Determine the [x, y] coordinate at the center of the cell enclosing the given text.  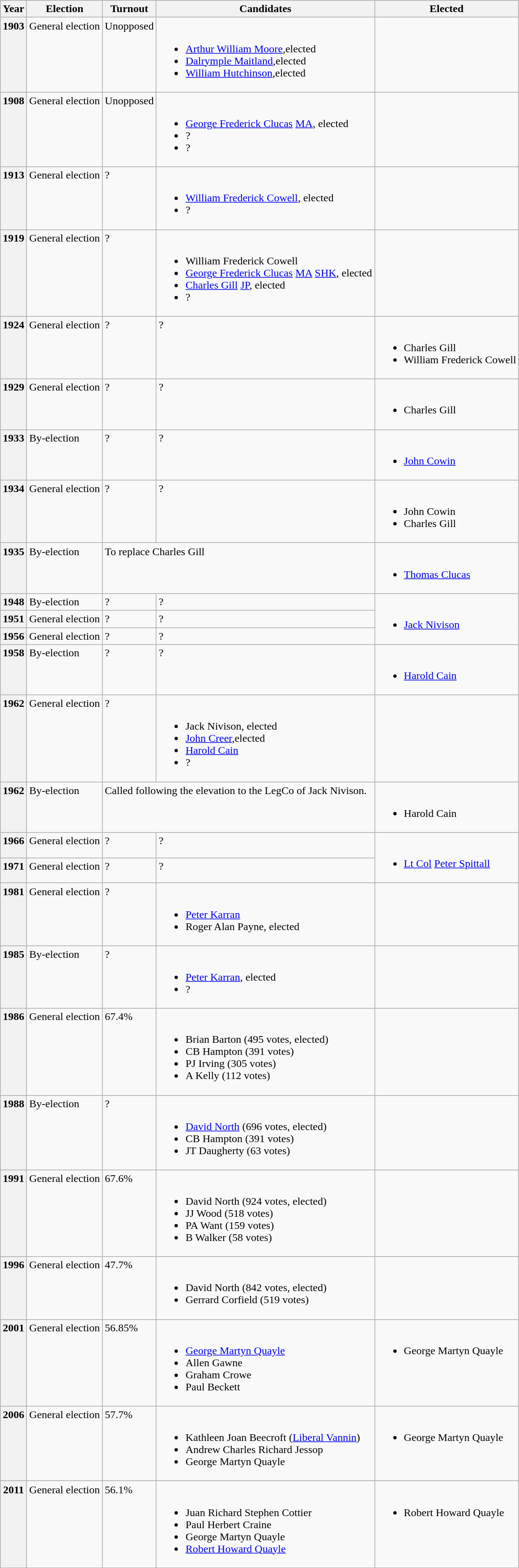
George Martyn QuayleAllen GawneGraham CrowePaul Beckett [265, 1363]
1951 [13, 619]
Peter KarranRoger Alan Payne, elected [265, 914]
Called following the elevation to the LegCo of Jack Nivison. [238, 807]
Election [64, 9]
2001 [13, 1363]
To replace Charles Gill [238, 568]
56.1% [129, 1524]
67.6% [129, 1213]
1924 [13, 348]
John CowinCharles Gill [447, 511]
1966 [13, 846]
1919 [13, 273]
Kathleen Joan Beecroft (Liberal Vannin)Andrew Charles Richard JessopGeorge Martyn Quayle [265, 1443]
1935 [13, 568]
Juan Richard Stephen CottierPaul Herbert CraineGeorge Martyn QuayleRobert Howard Quayle [265, 1524]
1913 [13, 198]
Charles Gill [447, 404]
Lt Col Peter Spittall [447, 858]
1991 [13, 1213]
1934 [13, 511]
William Frederick CowellGeorge Frederick Clucas MA SHK, electedCharles Gill JP, elected? [265, 273]
1996 [13, 1288]
1948 [13, 602]
Elected [447, 9]
1971 [13, 871]
David North (924 votes, elected)JJ Wood (518 votes)PA Want (159 votes)B Walker (58 votes) [265, 1213]
David North (842 votes, elected)Gerrard Corfield (519 votes) [265, 1288]
47.7% [129, 1288]
1929 [13, 404]
Arthur William Moore,electedDalrymple Maitland,electedWilliam Hutchinson,elected [265, 55]
1933 [13, 455]
Jack Nivison, electedJohn Creer,electedHarold Cain? [265, 739]
56.85% [129, 1363]
1986 [13, 1052]
1981 [13, 914]
1985 [13, 977]
Charles GillWilliam Frederick Cowell [447, 348]
1958 [13, 670]
2006 [13, 1443]
Turnout [129, 9]
1956 [13, 636]
Candidates [265, 9]
William Frederick Cowell, elected? [265, 198]
1908 [13, 130]
57.7% [129, 1443]
Year [13, 9]
67.4% [129, 1052]
1988 [13, 1133]
Robert Howard Quayle [447, 1524]
Thomas Clucas [447, 568]
Jack Nivison [447, 619]
David North (696 votes, elected)CB Hampton (391 votes)JT Daugherty (63 votes) [265, 1133]
John Cowin [447, 455]
2011 [13, 1524]
Brian Barton (495 votes, elected)CB Hampton (391 votes)PJ Irving (305 votes)A Kelly (112 votes) [265, 1052]
Peter Karran, elected? [265, 977]
1903 [13, 55]
George Frederick Clucas MA, elected?? [265, 130]
